Find where the given text appears and provide that cell's center as (X, Y) coordinate. 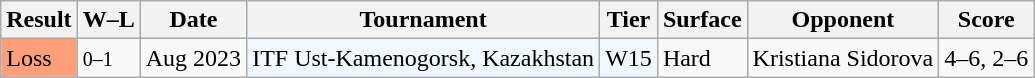
4–6, 2–6 (986, 58)
Date (193, 20)
Result (39, 20)
Surface (702, 20)
0–1 (108, 58)
Opponent (843, 20)
Kristiana Sidorova (843, 58)
Aug 2023 (193, 58)
Tier (629, 20)
ITF Ust-Kamenogorsk, Kazakhstan (424, 58)
W15 (629, 58)
Hard (702, 58)
W–L (108, 20)
Loss (39, 58)
Tournament (424, 20)
Score (986, 20)
